Return [X, Y] of the center of cell containing provided text 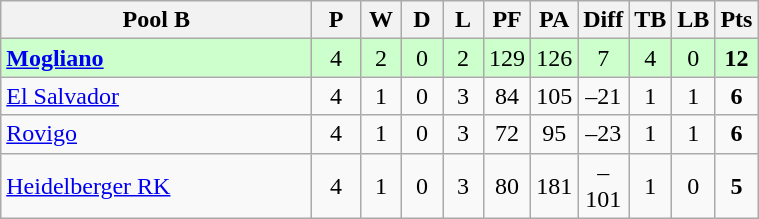
95 [554, 134]
129 [508, 58]
Rovigo [156, 134]
72 [508, 134]
Diff [604, 20]
El Salvador [156, 96]
W [380, 20]
Pool B [156, 20]
PF [508, 20]
–21 [604, 96]
105 [554, 96]
126 [554, 58]
L [462, 20]
12 [736, 58]
–23 [604, 134]
P [336, 20]
181 [554, 186]
–101 [604, 186]
84 [508, 96]
Pts [736, 20]
PA [554, 20]
Heidelberger RK [156, 186]
5 [736, 186]
LB [694, 20]
80 [508, 186]
TB [650, 20]
Mogliano [156, 58]
7 [604, 58]
D [422, 20]
